Locate the cell with the specified text and output its [x, y] center coordinate. 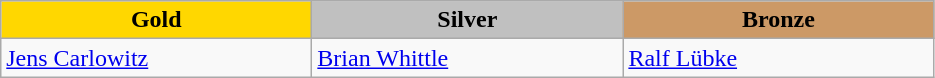
Bronze [778, 20]
Brian Whittle [468, 58]
Ralf Lübke [778, 58]
Gold [156, 20]
Silver [468, 20]
Jens Carlowitz [156, 58]
